Locate the cell with the specified text and output its [x, y] center coordinate. 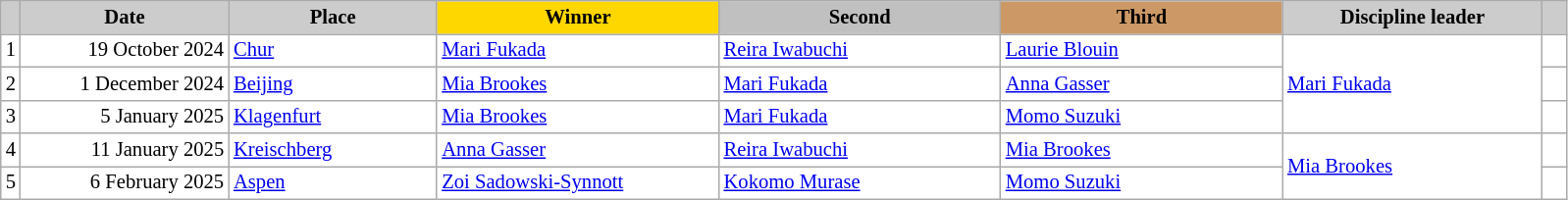
5 [11, 182]
Chur [333, 50]
1 December 2024 [125, 83]
Date [125, 17]
Discipline leader [1413, 17]
Place [333, 17]
Beijing [333, 83]
Zoi Sadowski-Synnott [577, 182]
Laurie Blouin [1142, 50]
Klagenfurt [333, 117]
Kreischberg [333, 150]
Aspen [333, 182]
4 [11, 150]
1 [11, 50]
6 February 2025 [125, 182]
11 January 2025 [125, 150]
Third [1142, 17]
5 January 2025 [125, 117]
Kokomo Murase [860, 182]
19 October 2024 [125, 50]
Winner [577, 17]
3 [11, 117]
2 [11, 83]
Second [860, 17]
